Provide the [x, y] coordinate of the cell's center where the given text is located.  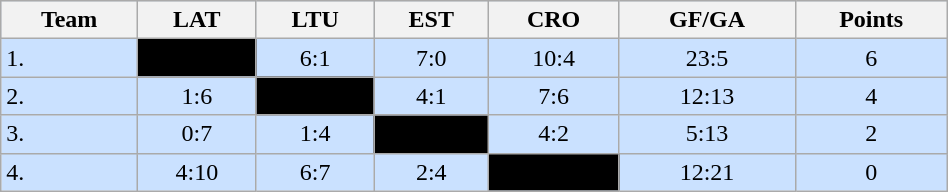
GF/GA [707, 20]
10:4 [553, 58]
7:0 [431, 58]
EST [431, 20]
4. [70, 172]
23:5 [707, 58]
4:10 [196, 172]
0 [871, 172]
Team [70, 20]
0:7 [196, 134]
6 [871, 58]
4 [871, 96]
6:1 [315, 58]
7:6 [553, 96]
2 [871, 134]
LTU [315, 20]
2:4 [431, 172]
1:6 [196, 96]
2. [70, 96]
12:13 [707, 96]
4:2 [553, 134]
3. [70, 134]
Points [871, 20]
4:1 [431, 96]
1. [70, 58]
6:7 [315, 172]
LAT [196, 20]
5:13 [707, 134]
12:21 [707, 172]
1:4 [315, 134]
CRO [553, 20]
